Scan for the cell matching the given text and deliver its [x, y] coordinate at center. 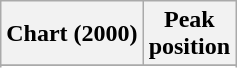
Peakposition [189, 34]
Chart (2000) [72, 34]
